From the cell containing the given text, extract its center point as [x, y] coordinate. 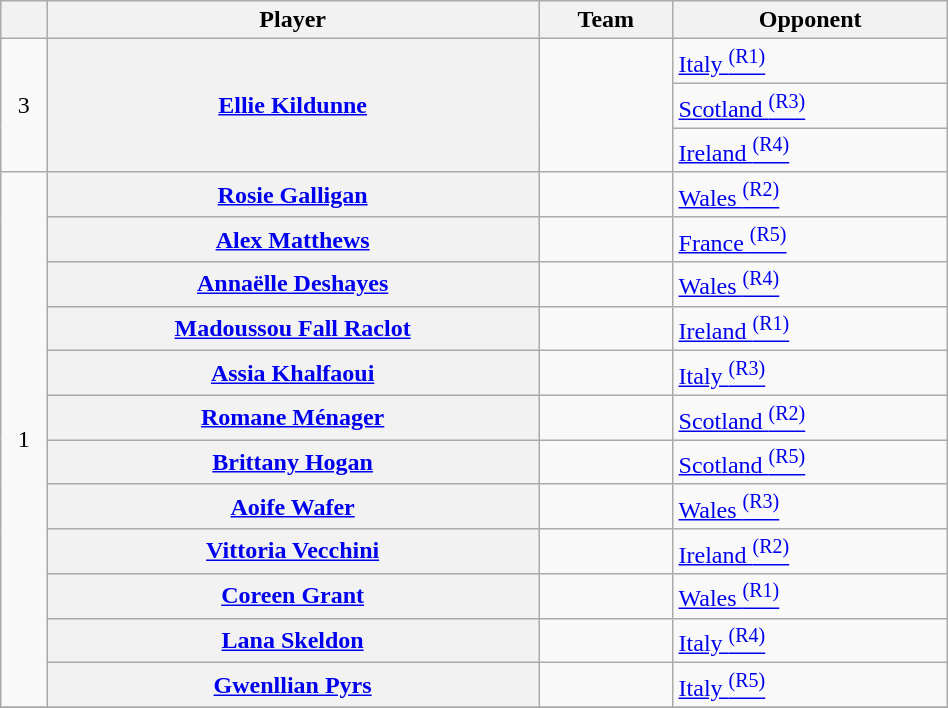
Brittany Hogan [293, 462]
Lana Skeldon [293, 640]
Team [606, 20]
Ireland (R4) [810, 150]
Italy (R4) [810, 640]
Gwenllian Pyrs [293, 686]
Coreen Grant [293, 596]
Assia Khalfaoui [293, 374]
France (R5) [810, 240]
Wales (R2) [810, 194]
Wales (R1) [810, 596]
Alex Matthews [293, 240]
Opponent [810, 20]
Annaëlle Deshayes [293, 284]
Player [293, 20]
Ireland (R1) [810, 328]
Scotland (R5) [810, 462]
Rosie Galligan [293, 194]
Aoife Wafer [293, 506]
Wales (R3) [810, 506]
Italy (R5) [810, 686]
Italy (R3) [810, 374]
Italy (R1) [810, 62]
1 [24, 440]
Ireland (R2) [810, 552]
Madoussou Fall Raclot [293, 328]
Vittoria Vecchini [293, 552]
Scotland (R2) [810, 418]
Romane Ménager [293, 418]
Ellie Kildunne [293, 106]
Wales (R4) [810, 284]
Scotland (R3) [810, 106]
3 [24, 106]
